Provide the (x, y) coordinate of the cell's center where the given text is located.  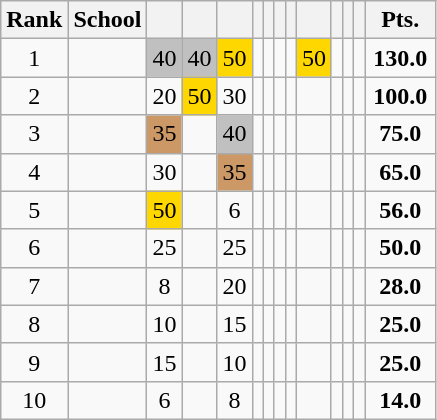
1 (34, 58)
56.0 (400, 210)
100.0 (400, 96)
2 (34, 96)
14.0 (400, 400)
65.0 (400, 172)
50.0 (400, 248)
130.0 (400, 58)
75.0 (400, 134)
3 (34, 134)
28.0 (400, 286)
7 (34, 286)
5 (34, 210)
School (108, 20)
9 (34, 362)
Pts. (400, 20)
4 (34, 172)
Rank (34, 20)
